Determine the [X, Y] coordinate at the center of the cell enclosing the given text.  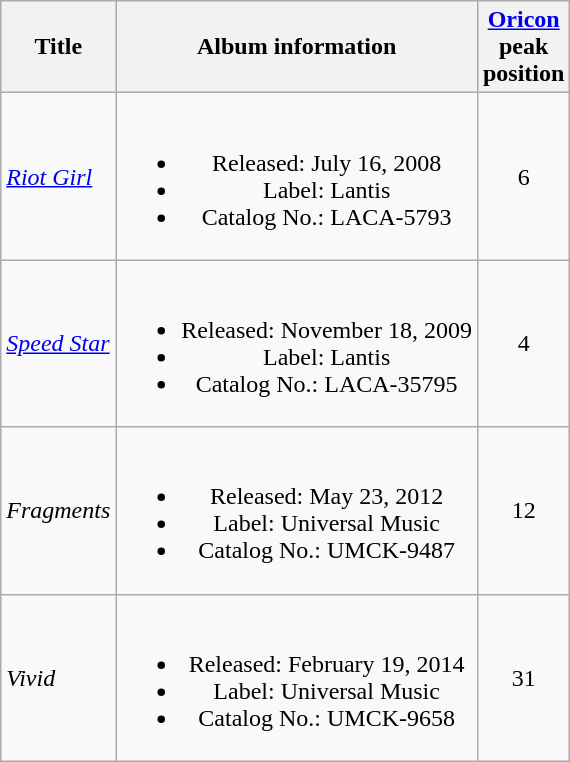
Speed Star [58, 344]
4 [523, 344]
Vivid [58, 678]
12 [523, 510]
Title [58, 47]
Released: November 18, 2009Label: LantisCatalog No.: LACA-35795 [297, 344]
Released: May 23, 2012Label: Universal MusicCatalog No.: UMCK-9487 [297, 510]
31 [523, 678]
Fragments [58, 510]
Oriconpeakposition [523, 47]
Released: July 16, 2008Label: LantisCatalog No.: LACA-5793 [297, 176]
Album information [297, 47]
Riot Girl [58, 176]
Released: February 19, 2014Label: Universal MusicCatalog No.: UMCK-9658 [297, 678]
6 [523, 176]
